Provide the (X, Y) coordinate of the cell's center where the given text is located.  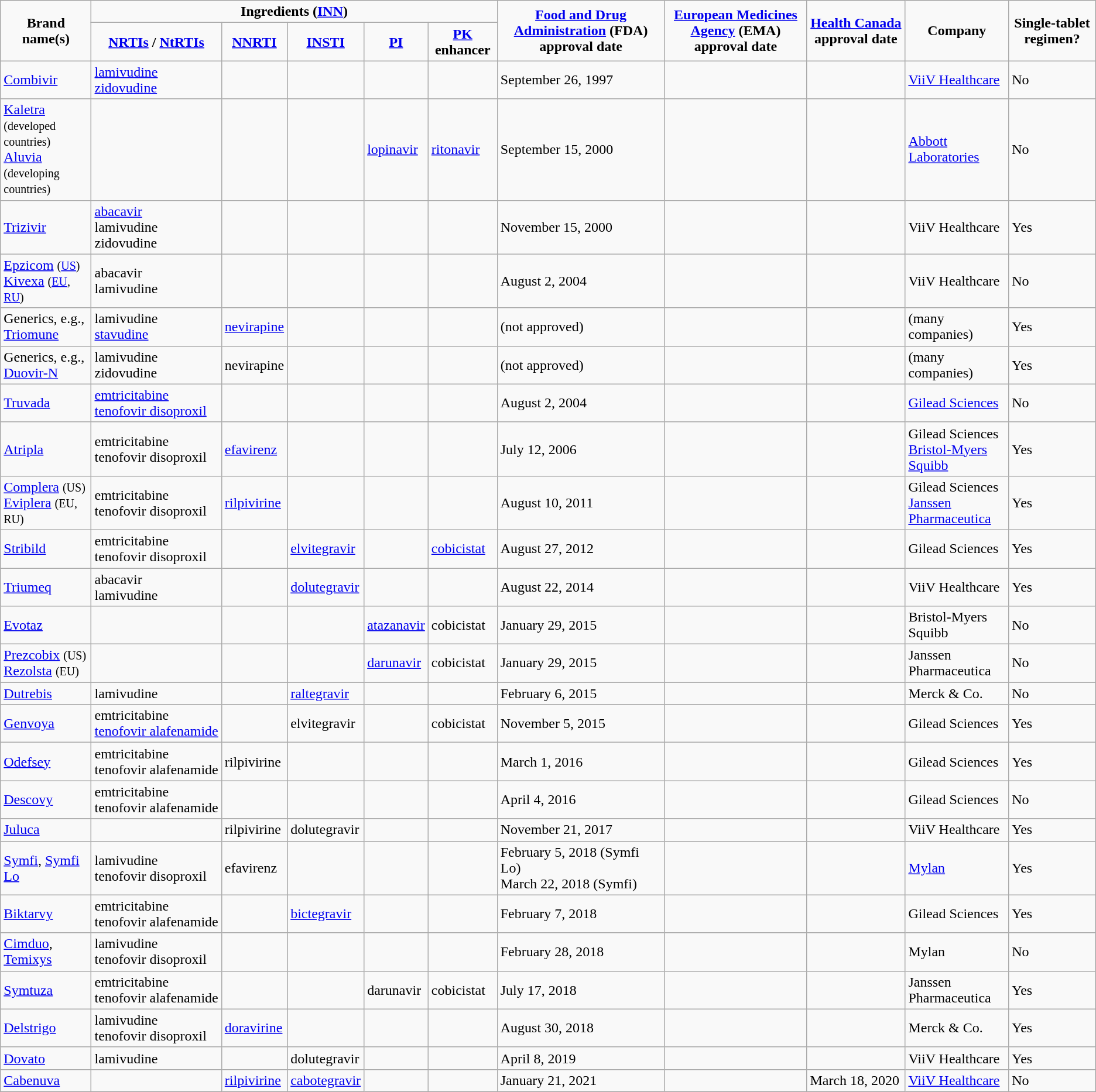
August 30, 2018 (581, 1028)
Cimduo, Temixys (46, 952)
August 10, 2011 (581, 503)
Bristol-Myers Squibb (957, 625)
January 21, 2021 (581, 1080)
Health Canada approval date (856, 30)
PK enhancer (463, 42)
Trizivir (46, 227)
February 6, 2015 (581, 693)
Generics, e.g., Duovir-N (46, 365)
February 28, 2018 (581, 952)
Generics, e.g., Triomune (46, 327)
Stribild (46, 549)
Descovy (46, 799)
Evotaz (46, 625)
Biktarvy (46, 914)
lopinavir (396, 150)
Company (957, 30)
April 8, 2019 (581, 1058)
Ingredients (INN) (294, 12)
Atripla (46, 449)
March 1, 2016 (581, 762)
abacavirlamivudinezidovudine (156, 227)
July 12, 2006 (581, 449)
August 27, 2012 (581, 549)
April 4, 2016 (581, 799)
Delstrigo (46, 1028)
PI (396, 42)
bictegravir (326, 914)
March 18, 2020 (856, 1080)
NNRTI (254, 42)
Symfi, Symfi Lo (46, 868)
Epzicom (US)Kivexa (EU, RU) (46, 281)
Truvada (46, 403)
Odefsey (46, 762)
September 26, 1997 (581, 80)
Cabenuva (46, 1080)
Juluca (46, 830)
September 15, 2000 (581, 150)
INSTI (326, 42)
ritonavir (463, 150)
atazanavir (396, 625)
Genvoya (46, 723)
November 15, 2000 (581, 227)
Kaletra (developed countries)Aluvia (developing countries) (46, 150)
November 5, 2015 (581, 723)
Single-tablet regimen? (1052, 30)
Dovato (46, 1058)
Dutrebis (46, 693)
European Medicines Agency (EMA) approval date (735, 30)
Complera (US)Eviplera (EU, RU) (46, 503)
Gilead SciencesBristol-Myers Squibb (957, 449)
Gilead SciencesJanssen Pharmaceutica (957, 503)
doravirine (254, 1028)
August 22, 2014 (581, 586)
raltegravir (326, 693)
NRTIs / NtRTIs (156, 42)
cabotegravir (326, 1080)
Combivir (46, 80)
Abbott Laboratories (957, 150)
lamivudinestavudine (156, 327)
Symtuza (46, 990)
July 17, 2018 (581, 990)
February 7, 2018 (581, 914)
Food and Drug Administration (FDA) approval date (581, 30)
Brand name(s) (46, 30)
Prezcobix (US)Rezolsta (EU) (46, 664)
November 21, 2017 (581, 830)
February 5, 2018 (Symfi Lo)March 22, 2018 (Symfi) (581, 868)
Triumeq (46, 586)
